From the cell containing the given text, extract its center point as (x, y) coordinate. 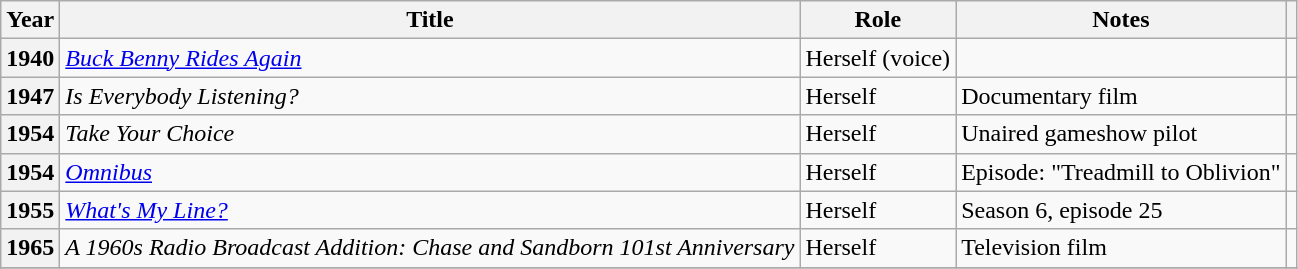
Is Everybody Listening? (430, 96)
1940 (30, 58)
Notes (1121, 20)
Role (878, 20)
A 1960s Radio Broadcast Addition: Chase and Sandborn 101st Anniversary (430, 248)
Television film (1121, 248)
Episode: "Treadmill to Oblivion" (1121, 172)
Take Your Choice (430, 134)
1965 (30, 248)
Omnibus (430, 172)
What's My Line? (430, 210)
Documentary film (1121, 96)
Season 6, episode 25 (1121, 210)
Title (430, 20)
1955 (30, 210)
Year (30, 20)
Unaired gameshow pilot (1121, 134)
1947 (30, 96)
Herself (voice) (878, 58)
Buck Benny Rides Again (430, 58)
